Capture the cell that displays the provided text and extract its [x, y] central coordinate. 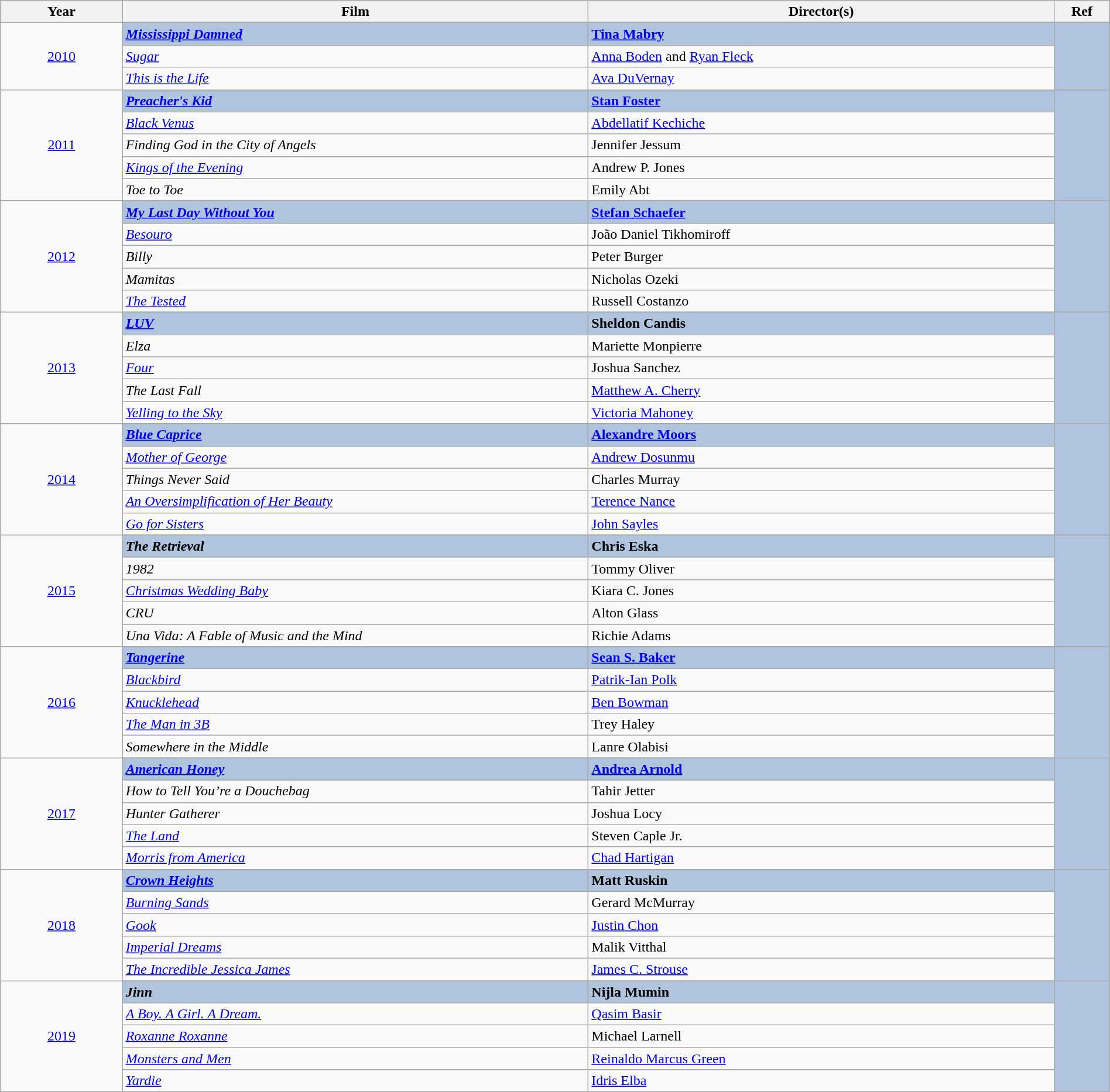
Knucklehead [355, 702]
Andrew Dosunmu [821, 457]
2014 [61, 479]
Mariette Monpierre [821, 346]
Kiara C. Jones [821, 590]
The Man in 3B [355, 724]
Mamitas [355, 279]
Victoria Mahoney [821, 413]
Steven Caple Jr. [821, 836]
The Last Fall [355, 390]
Black Venus [355, 123]
Gerard McMurray [821, 902]
Mother of George [355, 457]
Ava DuVernay [821, 78]
Nijla Mumin [821, 992]
2010 [61, 56]
Qasim Basir [821, 1014]
Matthew A. Cherry [821, 390]
Tahir Jetter [821, 791]
Preacher's Kid [355, 101]
Chad Hartigan [821, 858]
Roxanne Roxanne [355, 1036]
Morris from America [355, 858]
Joshua Sanchez [821, 368]
Monsters and Men [355, 1059]
How to Tell You’re a Douchebag [355, 791]
2017 [61, 813]
Gook [355, 925]
Terence Nance [821, 502]
Una Vida: A Fable of Music and the Mind [355, 635]
Film [355, 12]
John Sayles [821, 524]
Richie Adams [821, 635]
LUV [355, 324]
Burning Sands [355, 902]
Idris Elba [821, 1081]
A Boy. A Girl. A Dream. [355, 1014]
Reinaldo Marcus Green [821, 1059]
Go for Sisters [355, 524]
Emily Abt [821, 190]
Russell Costanzo [821, 301]
2016 [61, 702]
2019 [61, 1036]
The Tested [355, 301]
Trey Haley [821, 724]
Toe to Toe [355, 190]
Andrea Arnold [821, 769]
Kings of the Evening [355, 167]
Malik Vitthal [821, 947]
Director(s) [821, 12]
2012 [61, 256]
Crown Heights [355, 880]
Peter Burger [821, 256]
Stan Foster [821, 101]
2013 [61, 368]
Jinn [355, 992]
Nicholas Ozeki [821, 279]
2015 [61, 590]
Alton Glass [821, 613]
Tangerine [355, 658]
Christmas Wedding Baby [355, 590]
1982 [355, 568]
Joshua Locy [821, 813]
Tommy Oliver [821, 568]
Michael Larnell [821, 1036]
American Honey [355, 769]
Hunter Gatherer [355, 813]
An Oversimplification of Her Beauty [355, 502]
Lanre Olabisi [821, 747]
2018 [61, 925]
My Last Day Without You [355, 212]
Year [61, 12]
The Incredible Jessica James [355, 969]
CRU [355, 613]
Ben Bowman [821, 702]
The Land [355, 836]
Finding God in the City of Angels [355, 145]
The Retrieval [355, 546]
Matt Ruskin [821, 880]
Sugar [355, 56]
Tina Mabry [821, 34]
Somewhere in the Middle [355, 747]
Jennifer Jessum [821, 145]
Yardie [355, 1081]
Mississippi Damned [355, 34]
Blue Caprice [355, 435]
Sean S. Baker [821, 658]
Stefan Schaefer [821, 212]
João Daniel Tikhomiroff [821, 234]
Charles Murray [821, 479]
James C. Strouse [821, 969]
Sheldon Candis [821, 324]
Blackbird [355, 680]
Elza [355, 346]
Billy [355, 256]
Chris Eska [821, 546]
Patrik-Ian Polk [821, 680]
Four [355, 368]
Alexandre Moors [821, 435]
Imperial Dreams [355, 947]
Besouro [355, 234]
Andrew P. Jones [821, 167]
Ref [1082, 12]
This is the Life [355, 78]
Yelling to the Sky [355, 413]
Abdellatif Kechiche [821, 123]
2011 [61, 145]
Anna Boden and Ryan Fleck [821, 56]
Justin Chon [821, 925]
Things Never Said [355, 479]
